For the text-containing cell, return its midpoint in [X, Y] coordinate format. 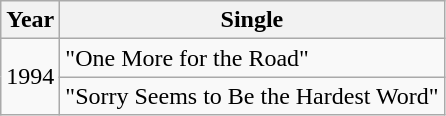
Year [30, 20]
"One More for the Road" [252, 58]
Single [252, 20]
"Sorry Seems to Be the Hardest Word" [252, 96]
1994 [30, 77]
